Capture the cell that displays the provided text and extract its [x, y] central coordinate. 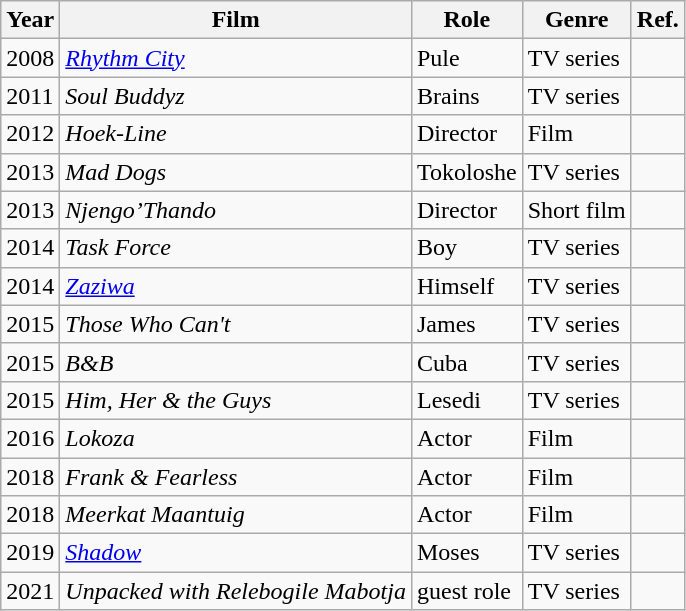
2019 [30, 553]
2012 [30, 134]
Him, Her & the Guys [236, 400]
2021 [30, 591]
Year [30, 20]
Genre [576, 20]
Meerkat Maantuig [236, 515]
Njengo’Thando [236, 210]
Pule [466, 58]
Tokoloshe [466, 172]
Rhythm City [236, 58]
Himself [466, 286]
Ref. [658, 20]
Moses [466, 553]
2008 [30, 58]
Frank & Fearless [236, 477]
2011 [30, 96]
Brains [466, 96]
Soul Buddyz [236, 96]
Lokoza [236, 438]
Unpacked with Relebogile Mabotja [236, 591]
Role [466, 20]
Mad Dogs [236, 172]
Boy [466, 248]
Short film [576, 210]
Hoek-Line [236, 134]
Shadow [236, 553]
James [466, 324]
guest role [466, 591]
2016 [30, 438]
Zaziwa [236, 286]
Task Force [236, 248]
Lesedi [466, 400]
Those Who Can't [236, 324]
B&B [236, 362]
Cuba [466, 362]
